Extract the (x, y) coordinate from the center of the cell holding the provided text.  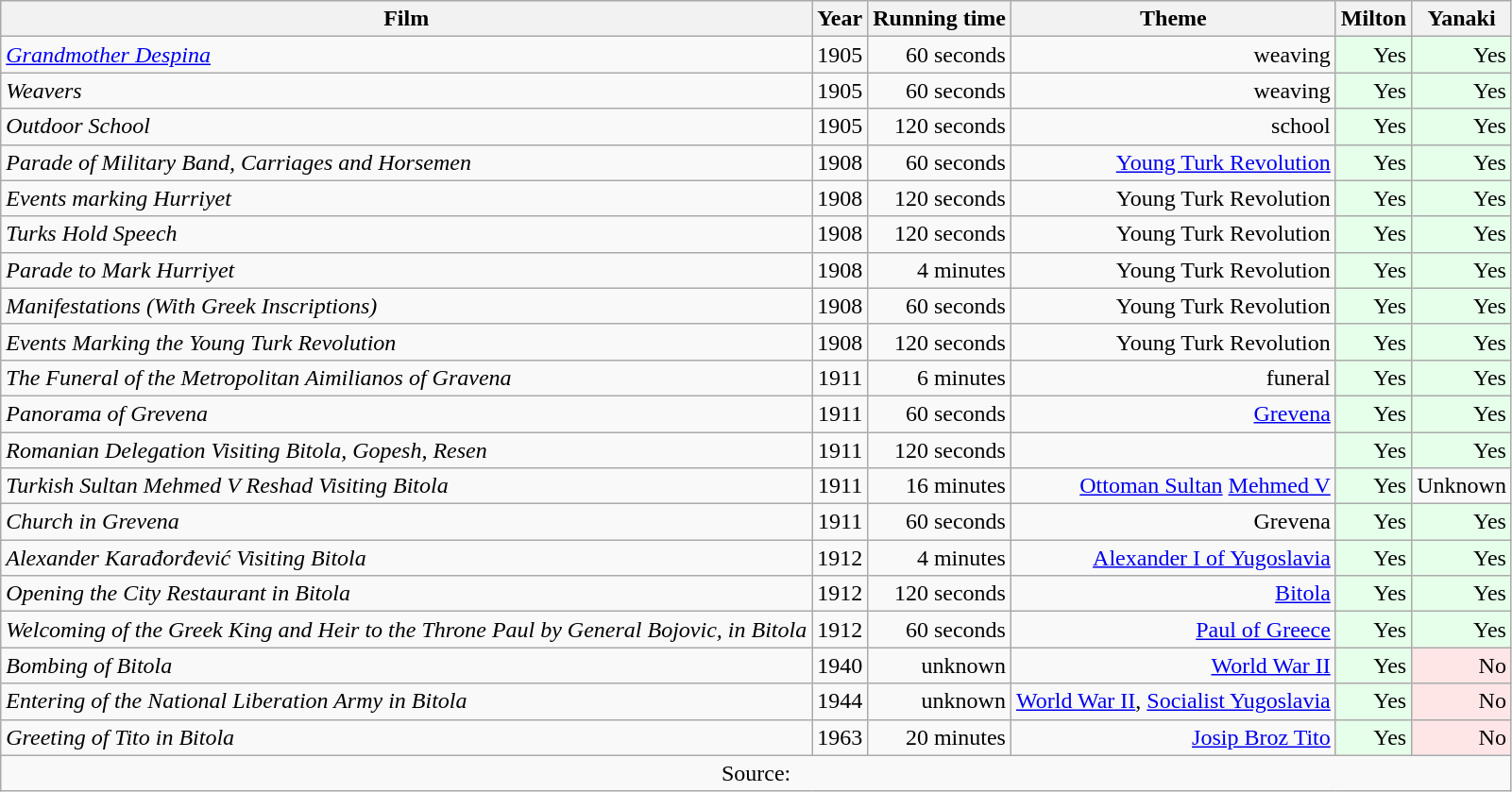
6 minutes (940, 378)
Theme (1173, 19)
school (1173, 126)
Weavers (406, 91)
Opening the City Restaurant in Bitola (406, 594)
Alexander I of Yugoslavia (1173, 558)
20 minutes (940, 737)
1944 (841, 701)
Events marking Hurriyet (406, 198)
Parade to Mark Hurriyet (406, 270)
Paul of Greece (1173, 630)
Turks Hold Speech (406, 234)
Romanian Delegation Visiting Bitola, Gopesh, Resen (406, 450)
Running time (940, 19)
World War II (1173, 666)
Panorama of Grevena (406, 413)
Yanaki (1462, 19)
Year (841, 19)
Milton (1373, 19)
Manifestations (With Greek Inscriptions) (406, 306)
Grandmother Despina (406, 55)
Outdoor School (406, 126)
Entering of the National Liberation Army in Bitola (406, 701)
Turkish Sultan Mehmed V Reshad Visiting Bitola (406, 486)
Church in Grevena (406, 522)
Josip Broz Tito (1173, 737)
Unknown (1462, 486)
Greeting of Tito in Bitola (406, 737)
Bombing of Bitola (406, 666)
Parade of Military Band, Carriages and Horsemen (406, 162)
Film (406, 19)
Events Marking the Young Turk Revolution (406, 342)
World War II, Socialist Yugoslavia (1173, 701)
1940 (841, 666)
The Funeral of the Metropolitan Aimilianos of Gravena (406, 378)
Welcoming of the Greek King and Heir to the Throne Paul by General Bojovic, in Bitola (406, 630)
Alexander Karađorđević Visiting Bitola (406, 558)
1963 (841, 737)
Bitola (1173, 594)
Source: (756, 773)
Ottoman Sultan Mehmed V (1173, 486)
16 minutes (940, 486)
funeral (1173, 378)
